Search for the cell housing the specified text and yield its (X, Y) center coordinate. 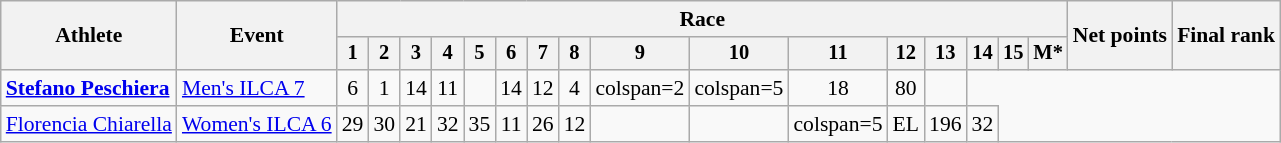
15 (1013, 54)
80 (906, 88)
10 (738, 54)
18 (838, 88)
Final rank (1226, 36)
30 (384, 124)
196 (946, 124)
35 (480, 124)
5 (480, 54)
13 (946, 54)
colspan=2 (640, 88)
9 (640, 54)
Men's ILCA 7 (257, 88)
M* (1048, 54)
26 (543, 124)
7 (543, 54)
Race (702, 19)
21 (416, 124)
Florencia Chiarella (89, 124)
Stefano Peschiera (89, 88)
8 (575, 54)
Net points (1120, 36)
29 (353, 124)
EL (906, 124)
Women's ILCA 6 (257, 124)
Athlete (89, 36)
2 (384, 54)
Event (257, 36)
3 (416, 54)
